Identify which cell holds the provided text, then report its (x, y) central coordinate. 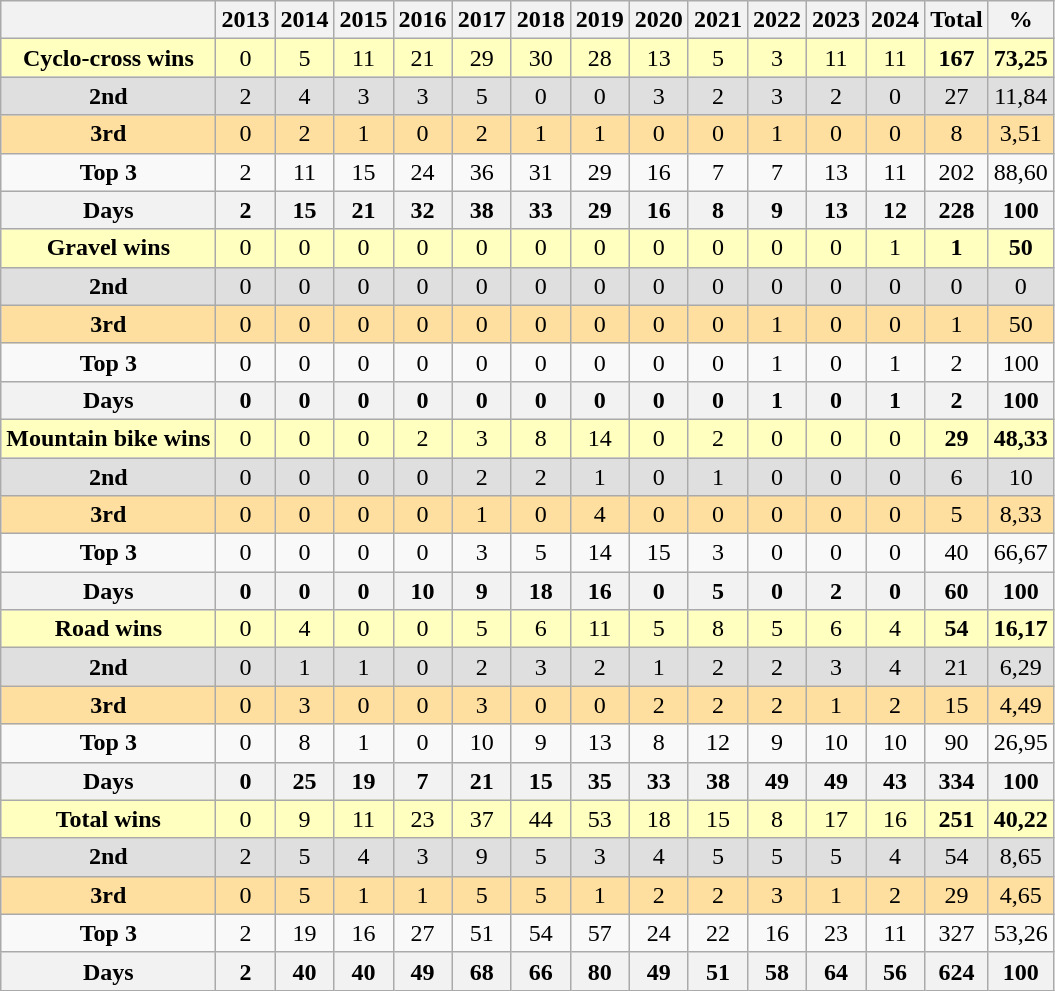
90 (957, 743)
2013 (246, 20)
53,26 (1020, 933)
11,84 (1020, 96)
2023 (836, 20)
2020 (658, 20)
202 (957, 172)
88,60 (1020, 172)
6,29 (1020, 667)
56 (896, 971)
73,25 (1020, 58)
2021 (718, 20)
43 (896, 781)
Gravel wins (108, 248)
40,22 (1020, 819)
2018 (540, 20)
% (1020, 20)
31 (540, 172)
2022 (776, 20)
2024 (896, 20)
3,51 (1020, 134)
17 (836, 819)
28 (600, 58)
624 (957, 971)
8,65 (1020, 857)
334 (957, 781)
80 (600, 971)
2019 (600, 20)
16,17 (1020, 629)
167 (957, 58)
228 (957, 210)
66 (540, 971)
66,67 (1020, 553)
Total (957, 20)
36 (482, 172)
4,49 (1020, 705)
53 (600, 819)
35 (600, 781)
2017 (482, 20)
57 (600, 933)
251 (957, 819)
30 (540, 58)
Road wins (108, 629)
44 (540, 819)
4,65 (1020, 895)
2016 (422, 20)
2014 (304, 20)
58 (776, 971)
26,95 (1020, 743)
327 (957, 933)
25 (304, 781)
68 (482, 971)
8,33 (1020, 515)
Total wins (108, 819)
22 (718, 933)
60 (957, 591)
32 (422, 210)
Mountain bike wins (108, 438)
37 (482, 819)
2015 (364, 20)
64 (836, 971)
Cyclo-cross wins (108, 58)
48,33 (1020, 438)
